Pinpoint the cell where the given text exists, returning its (x, y) midpoint coordinate. 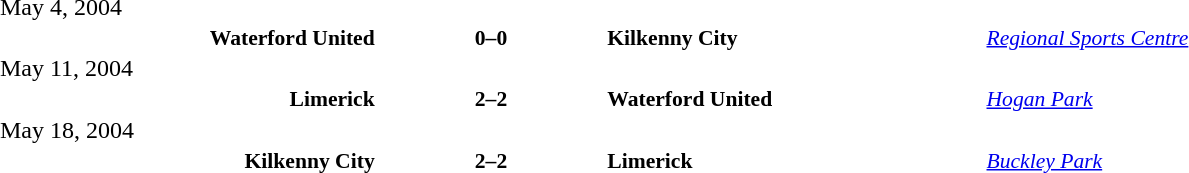
Kilkenny City (795, 38)
Waterford United (795, 99)
2–2 (492, 99)
0–0 (492, 38)
